Provide the [X, Y] coordinate of the cell's center where the given text is located.  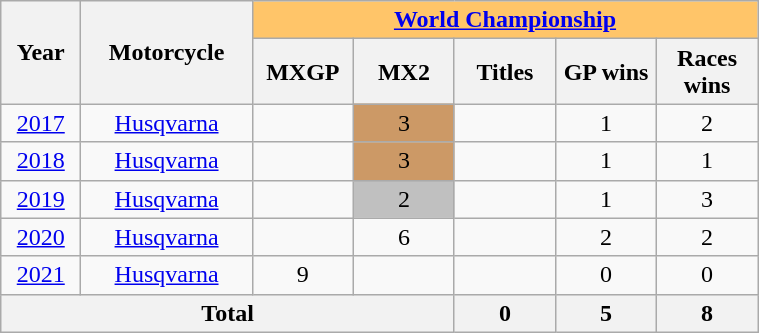
2017 [41, 123]
2021 [41, 275]
9 [302, 275]
Motorcycle [167, 52]
MXGP [302, 72]
Races wins [708, 72]
MX2 [404, 72]
2018 [41, 161]
8 [708, 313]
2020 [41, 237]
5 [606, 313]
2019 [41, 199]
Total [228, 313]
Year [41, 52]
GP wins [606, 72]
World Championship [504, 20]
Titles [504, 72]
6 [404, 237]
